Find where the given text appears and provide that cell's center as (x, y) coordinate. 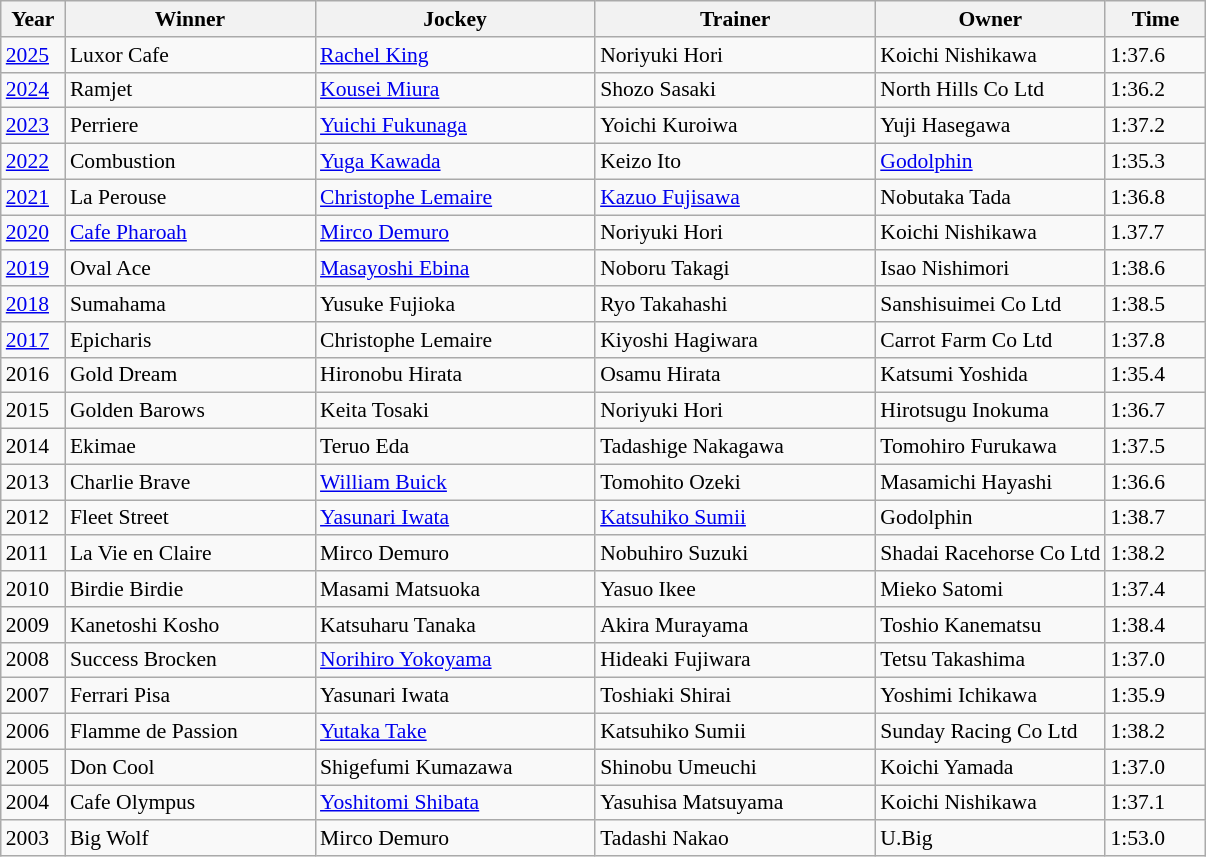
Big Wolf (190, 839)
Charlie Brave (190, 482)
Norihiro Yokoyama (455, 660)
North Hills Co Ltd (990, 90)
Yuga Kawada (455, 162)
Hideaki Fujiwara (735, 660)
Perriere (190, 126)
Year (33, 19)
Luxor Cafe (190, 55)
Winner (190, 19)
2012 (33, 518)
Sanshisuimei Co Ltd (990, 304)
Isao Nishimori (990, 269)
2006 (33, 732)
Koichi Yamada (990, 767)
Katsuharu Tanaka (455, 625)
Kousei Miura (455, 90)
Carrot Farm Co Ltd (990, 340)
2018 (33, 304)
2021 (33, 197)
2013 (33, 482)
Noboru Takagi (735, 269)
Yoshitomi Shibata (455, 803)
Sumahama (190, 304)
2005 (33, 767)
1:36.6 (1155, 482)
Tomohito Ozeki (735, 482)
Kiyoshi Hagiwara (735, 340)
Shozo Sasaki (735, 90)
Nobutaka Tada (990, 197)
2014 (33, 447)
1:36.7 (1155, 411)
2007 (33, 696)
1:35.4 (1155, 375)
Sunday Racing Co Ltd (990, 732)
Yuji Hasegawa (990, 126)
Teruo Eda (455, 447)
1:37.4 (1155, 589)
Shigefumi Kumazawa (455, 767)
Tomohiro Furukawa (990, 447)
Hironobu Hirata (455, 375)
Toshio Kanematsu (990, 625)
Masamichi Hayashi (990, 482)
1:53.0 (1155, 839)
Yusuke Fujioka (455, 304)
Ekimae (190, 447)
2008 (33, 660)
Cafe Olympus (190, 803)
2016 (33, 375)
Tadashige Nakagawa (735, 447)
Trainer (735, 19)
1:38.6 (1155, 269)
1:35.9 (1155, 696)
Ferrari Pisa (190, 696)
1:38.7 (1155, 518)
Shadai Racehorse Co Ltd (990, 554)
Akira Murayama (735, 625)
1:37.5 (1155, 447)
Gold Dream (190, 375)
Oval Ace (190, 269)
2017 (33, 340)
Fleet Street (190, 518)
Yutaka Take (455, 732)
Combustion (190, 162)
Yasuhisa Matsuyama (735, 803)
2015 (33, 411)
Kazuo Fujisawa (735, 197)
Rachel King (455, 55)
Don Cool (190, 767)
Mieko Satomi (990, 589)
2020 (33, 233)
Golden Barows (190, 411)
1:35.3 (1155, 162)
1:38.4 (1155, 625)
2022 (33, 162)
Toshiaki Shirai (735, 696)
U.Big (990, 839)
Nobuhiro Suzuki (735, 554)
Keizo Ito (735, 162)
1:37.1 (1155, 803)
2025 (33, 55)
2004 (33, 803)
Keita Tosaki (455, 411)
Yoshimi Ichikawa (990, 696)
Osamu Hirata (735, 375)
2009 (33, 625)
1.37.7 (1155, 233)
Masami Matsuoka (455, 589)
1:37.8 (1155, 340)
Shinobu Umeuchi (735, 767)
Jockey (455, 19)
Yoichi Kuroiwa (735, 126)
2024 (33, 90)
La Perouse (190, 197)
1:37.6 (1155, 55)
Yuichi Fukunaga (455, 126)
Owner (990, 19)
Kanetoshi Kosho (190, 625)
1:37.2 (1155, 126)
Tadashi Nakao (735, 839)
Success Brocken (190, 660)
1:36.2 (1155, 90)
Ramjet (190, 90)
2023 (33, 126)
Hirotsugu Inokuma (990, 411)
Time (1155, 19)
Tetsu Takashima (990, 660)
Epicharis (190, 340)
1:38.5 (1155, 304)
Cafe Pharoah (190, 233)
William Buick (455, 482)
2011 (33, 554)
2010 (33, 589)
La Vie en Claire (190, 554)
Katsumi Yoshida (990, 375)
Masayoshi Ebina (455, 269)
Ryo Takahashi (735, 304)
Yasuo Ikee (735, 589)
2019 (33, 269)
Birdie Birdie (190, 589)
1:36.8 (1155, 197)
Flamme de Passion (190, 732)
2003 (33, 839)
